Locate the cell with the specified text and output its (x, y) center coordinate. 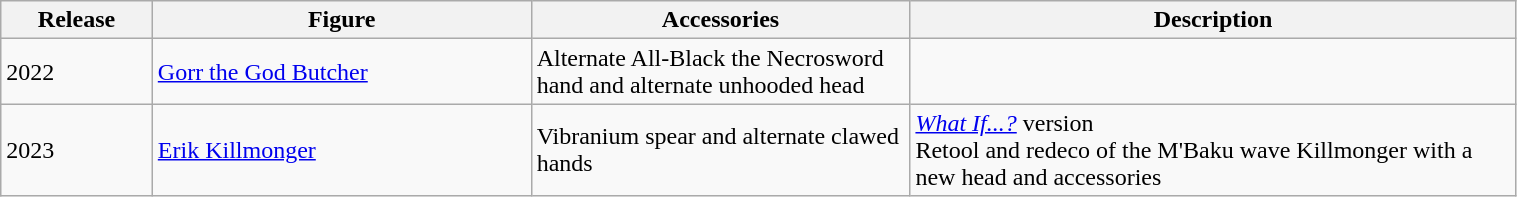
2022 (77, 72)
Alternate All-Black the Necrosword hand and alternate unhooded head (720, 72)
Vibranium spear and alternate clawed hands (720, 150)
What If...? versionRetool and redeco of the M'Baku wave Killmonger with a new head and accessories (1213, 150)
Release (77, 20)
Accessories (720, 20)
2023 (77, 150)
Figure (342, 20)
Gorr the God Butcher (342, 72)
Erik Killmonger (342, 150)
Description (1213, 20)
